Find where the given text appears and provide that cell's center as (X, Y) coordinate. 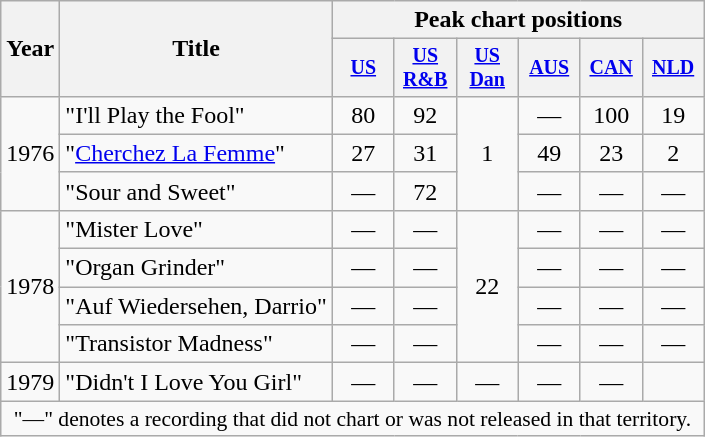
US (363, 68)
"Transistor Madness" (196, 344)
49 (549, 153)
NLD (673, 68)
1 (487, 153)
"Mister Love" (196, 229)
80 (363, 115)
AUS (549, 68)
Year (30, 49)
27 (363, 153)
23 (611, 153)
1976 (30, 153)
2 (673, 153)
"I'll Play the Fool" (196, 115)
92 (425, 115)
"—" denotes a recording that did not chart or was not released in that territory. (352, 419)
1979 (30, 382)
Peak chart positions (518, 20)
31 (425, 153)
"Didn't I Love You Girl" (196, 382)
USDan (487, 68)
USR&B (425, 68)
Title (196, 49)
"Organ Grinder" (196, 268)
19 (673, 115)
1978 (30, 286)
100 (611, 115)
72 (425, 191)
"Sour and Sweet" (196, 191)
22 (487, 286)
"Auf Wiedersehen, Darrio" (196, 306)
CAN (611, 68)
"Cherchez La Femme" (196, 153)
